Find where the given text appears and provide that cell's center as (x, y) coordinate. 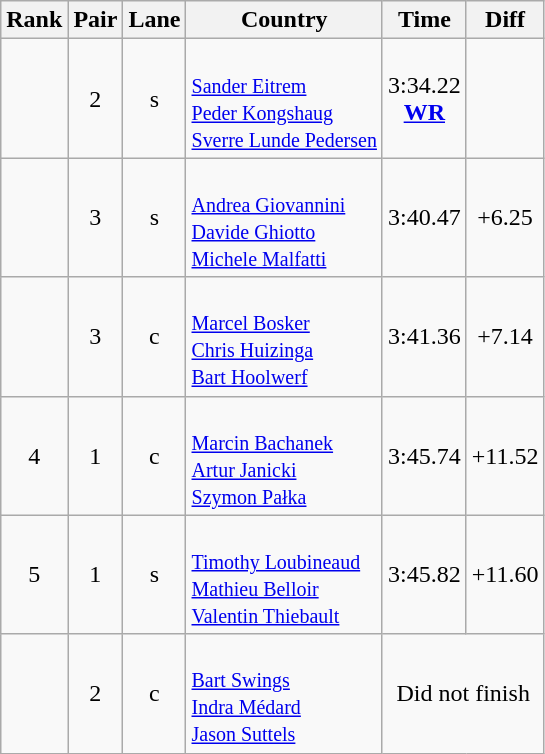
Time (424, 20)
Timothy LoubineaudMathieu BelloirValentin Thiebault (284, 574)
Diff (505, 20)
+11.60 (505, 574)
+11.52 (505, 456)
Bart SwingsIndra MédardJason Suttels (284, 694)
3:45.82 (424, 574)
4 (34, 456)
+6.25 (505, 218)
Did not finish (462, 694)
+7.14 (505, 336)
Lane (154, 20)
Marcin BachanekArtur JanickiSzymon Pałka (284, 456)
3:45.74 (424, 456)
Rank (34, 20)
Country (284, 20)
Andrea GiovanniniDavide GhiottoMichele Malfatti (284, 218)
Sander EitremPeder KongshaugSverre Lunde Pedersen (284, 98)
3:41.36 (424, 336)
3:40.47 (424, 218)
5 (34, 574)
3:34.22WR (424, 98)
Marcel BoskerChris HuizingaBart Hoolwerf (284, 336)
Pair (96, 20)
